From the cell containing the given text, extract its center point as (x, y) coordinate. 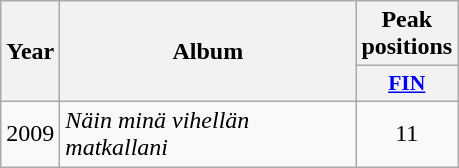
Näin minä vihellän matkallani (208, 134)
11 (407, 134)
2009 (30, 134)
Peak positions (407, 34)
Year (30, 52)
Album (208, 52)
FIN (407, 84)
